Determine the (X, Y) coordinate at the center of the cell enclosing the given text.  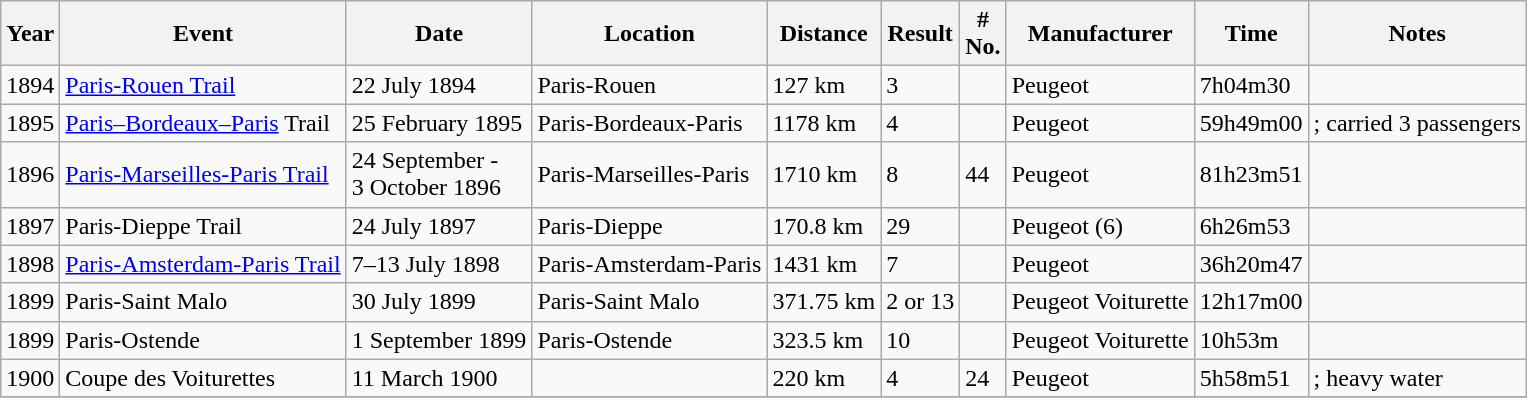
6h26m53 (1251, 226)
1896 (30, 174)
3 (920, 85)
Coupe des Voiturettes (203, 378)
7h04m30 (1251, 85)
Paris-Dieppe Trail (203, 226)
36h20m47 (1251, 264)
30 July 1899 (439, 302)
Paris-Amsterdam-Paris (650, 264)
25 February 1895 (439, 123)
Paris-Bordeaux-Paris (650, 123)
Result (920, 34)
22 July 1894 (439, 85)
81h23m51 (1251, 174)
Paris–Bordeaux–Paris Trail (203, 123)
Paris-Marseilles-Paris Trail (203, 174)
1898 (30, 264)
44 (983, 174)
1900 (30, 378)
1894 (30, 85)
2 or 13 (920, 302)
Location (650, 34)
1710 km (824, 174)
Distance (824, 34)
Manufacturer (1100, 34)
Date (439, 34)
29 (920, 226)
1897 (30, 226)
11 March 1900 (439, 378)
59h49m00 (1251, 123)
24 September - 3 October 1896 (439, 174)
1895 (30, 123)
Year (30, 34)
323.5 km (824, 340)
127 km (824, 85)
; carried 3 passengers (1417, 123)
Paris-Dieppe (650, 226)
10 (920, 340)
; heavy water (1417, 378)
220 km (824, 378)
170.8 km (824, 226)
7–13 July 1898 (439, 264)
371.75 km (824, 302)
24 July 1897 (439, 226)
#No. (983, 34)
8 (920, 174)
1178 km (824, 123)
Event (203, 34)
1 September 1899 (439, 340)
Peugeot (6) (1100, 226)
24 (983, 378)
Paris-Amsterdam-Paris Trail (203, 264)
Time (1251, 34)
5h58m51 (1251, 378)
Paris-Marseilles-Paris (650, 174)
12h17m00 (1251, 302)
Notes (1417, 34)
10h53m (1251, 340)
1431 km (824, 264)
Paris-Rouen (650, 85)
Paris-Rouen Trail (203, 85)
7 (920, 264)
